Determine the (x, y) coordinate at the center of the cell enclosing the given text.  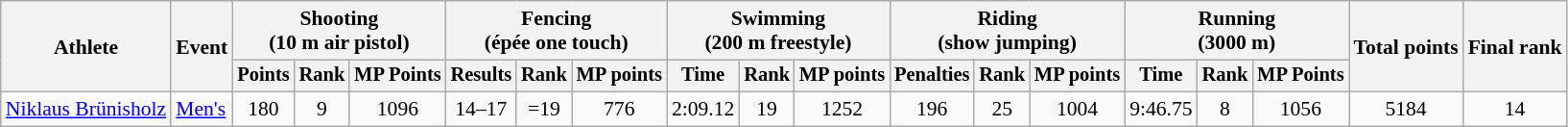
8 (1225, 110)
1252 (843, 110)
1096 (397, 110)
180 (263, 110)
Event (202, 46)
19 (767, 110)
5184 (1407, 110)
Athlete (86, 46)
14–17 (482, 110)
Swimming(200 m freestyle) (778, 31)
Running(3000 m) (1236, 31)
Shooting(10 m air pistol) (339, 31)
Fencing(épée one touch) (557, 31)
=19 (544, 110)
Penalties (932, 76)
25 (1002, 110)
1004 (1077, 110)
776 (620, 110)
9:46.75 (1161, 110)
Final rank (1515, 46)
196 (932, 110)
9 (322, 110)
Results (482, 76)
Total points (1407, 46)
Points (263, 76)
1056 (1300, 110)
Niklaus Brünisholz (86, 110)
Men's (202, 110)
Riding(show jumping) (1008, 31)
14 (1515, 110)
2:09.12 (702, 110)
